Detect which cell encompasses the target text, then output its [X, Y] center coordinate. 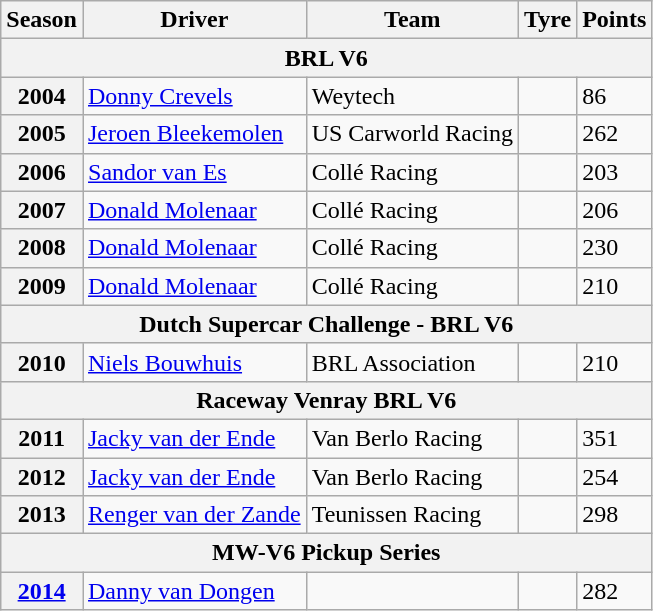
206 [614, 210]
254 [614, 477]
2014 [42, 591]
Raceway Venray BRL V6 [326, 400]
Danny van Dongen [194, 591]
2009 [42, 286]
Sandor van Es [194, 172]
282 [614, 591]
203 [614, 172]
Season [42, 20]
Teunissen Racing [412, 515]
Tyre [548, 20]
2004 [42, 96]
MW-V6 Pickup Series [326, 553]
230 [614, 248]
2012 [42, 477]
BRL Association [412, 362]
86 [614, 96]
2011 [42, 438]
2008 [42, 248]
351 [614, 438]
Jeroen Bleekemolen [194, 134]
Weytech [412, 96]
2005 [42, 134]
2006 [42, 172]
US Carworld Racing [412, 134]
2013 [42, 515]
298 [614, 515]
Niels Bouwhuis [194, 362]
2007 [42, 210]
Renger van der Zande [194, 515]
Driver [194, 20]
Donny Crevels [194, 96]
262 [614, 134]
Team [412, 20]
Dutch Supercar Challenge - BRL V6 [326, 324]
BRL V6 [326, 58]
Points [614, 20]
2010 [42, 362]
